Identify which cell holds the provided text, then report its (X, Y) central coordinate. 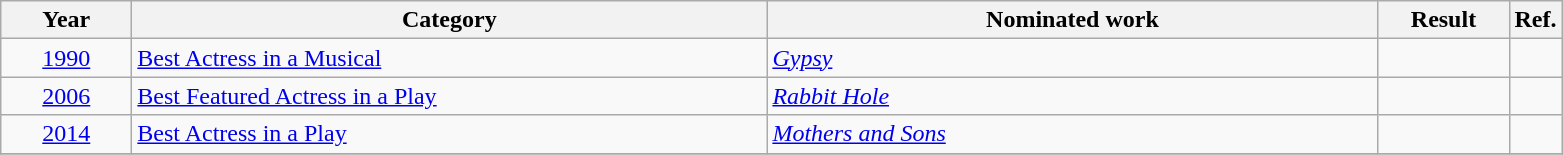
Category (450, 20)
Year (66, 20)
Rabbit Hole (1072, 96)
Best Actress in a Play (450, 134)
Nominated work (1072, 20)
2006 (66, 96)
Ref. (1536, 20)
Gypsy (1072, 58)
Best Actress in a Musical (450, 58)
Result (1444, 20)
2014 (66, 134)
Best Featured Actress in a Play (450, 96)
1990 (66, 58)
Mothers and Sons (1072, 134)
